Detect which cell encompasses the target text, then output its [x, y] center coordinate. 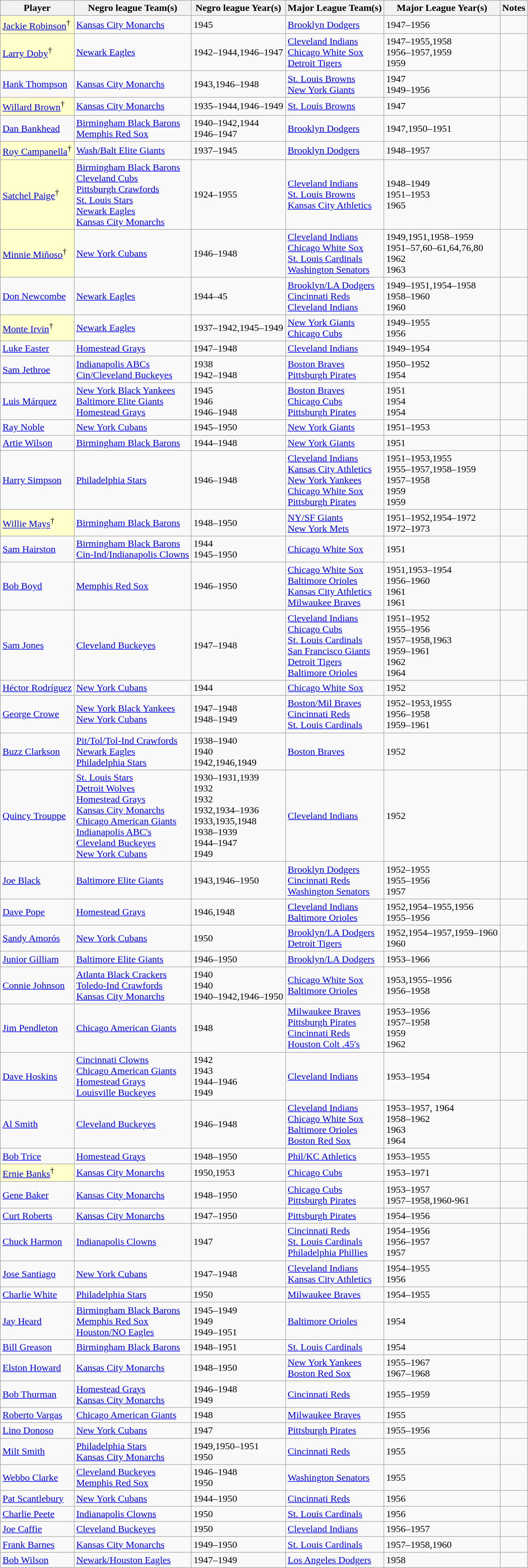
Boston/Mil BravesCincinnati RedsSt. Louis Cardinals [335, 714]
Gene Baker [37, 1195]
Notes [514, 8]
195119541954 [442, 401]
1947,1950–1951 [442, 128]
1951–1953 [442, 427]
1955–1959 [442, 1394]
Roberto Vargas [37, 1415]
1947–1955,19581956–1957,19591959 [442, 52]
1949,1951,1958–19591951–57,60–61,64,76,8019621963 [442, 254]
Satchel Paige† [37, 195]
Major League Team(s) [335, 8]
1946,1948 [238, 912]
1951–19521955–19561957–1958,19631959–196119621964 [442, 645]
Philadelphia StarsKansas City Monarchs [133, 1451]
1954–1955 [442, 1294]
1951–1952,1954–19721972–1973 [442, 523]
194019401940–1942,1946–1950 [238, 985]
Cincinnati RedsSt. Louis CardinalsPhiladelphia Phillies [335, 1242]
Los Angeles Dodgers [335, 1560]
Newark/Houston Eagles [133, 1560]
1949–1954 [442, 349]
New York Black YankeesNew York Cubans [133, 714]
1945 [238, 25]
1951,1953–19541956–196019611961 [442, 586]
1944–45 [238, 296]
Ray Noble [37, 427]
1954–19561956–19571957 [442, 1242]
George Crowe [37, 714]
1944–1950 [238, 1499]
1951–1953,19551955–1957,1958–19591957–195819591959 [442, 480]
19441945–1950 [238, 549]
Atlanta Black CrackersToledo-Ind CrawfordsKansas City Monarchs [133, 985]
Negro league Year(s) [238, 8]
1948–1951 [238, 1347]
1950,1953 [238, 1172]
Major League Year(s) [442, 8]
1955–1956 [442, 1431]
Bob Wilson [37, 1560]
Birmingham Black BaronsMemphis Red SoxHouston/NO Eagles [133, 1321]
Bob Trice [37, 1156]
Sandy Amorós [37, 938]
Negro league Team(s) [133, 8]
1958 [442, 1560]
1954–1956 [442, 1216]
Cleveland IndiansKansas City AthleticsNew York YankeesChicago White SoxPittsburgh Pirates [335, 480]
1955–19671967–1968 [442, 1368]
Ernie Banks† [37, 1172]
1953–1966 [442, 959]
1952,1954–1957,1959–19601960 [442, 938]
Homestead GraysKansas City Monarchs [133, 1394]
Willard Brown† [37, 106]
Cleveland BuckeyesMemphis Red Sox [133, 1478]
Chicago CubsPittsburgh Pirates [335, 1195]
Cleveland IndiansChicago White SoxSt. Louis CardinalsWashington Senators [335, 254]
1940–1942,19441946–1947 [238, 128]
Pat Scantlebury [37, 1499]
Indianapolis ABCsCin/Cleveland Buckeyes [133, 369]
Buzz Clarkson [37, 751]
Cincinnati ClownsChicago American GiantsHomestead GraysLouisville Buckeyes [133, 1076]
1937–1945 [238, 150]
Monte Irvin† [37, 328]
1952–1953,19551956–19581959–1961 [442, 714]
19381942–1948 [238, 369]
Chicago Cubs [335, 1172]
Bill Greason [37, 1347]
St. Louis StarsDetroit WolvesHomestead GraysKansas City MonarchsChicago American GiantsIndianapolis ABC'sCleveland BuckeyesNew York Cubans [133, 816]
1949–1951,1954–19581958–19601960 [442, 296]
Wash/Balt Elite Giants [133, 150]
Cleveland IndiansChicago CubsSt. Louis CardinalsSan Francisco GiantsDetroit TigersBaltimore Orioles [335, 645]
Quincy Trouppe [37, 816]
Birmingham Black BaronsCleveland CubsPittsburgh CrawfordsSt. Louis StarsNewark EaglesKansas City Monarchs [133, 195]
New York Black YankeesBaltimore Elite GiantsHomestead Grays [133, 401]
Don Newcombe [37, 296]
1943,1946–1948 [238, 84]
1943,1946–1950 [238, 880]
Sam Hairston [37, 549]
1930–1931,1939193219321932,1934–19361933,1935,19481938–19391944–19471949 [238, 816]
1954–19551956 [442, 1273]
Brooklyn/LA DodgersCincinnati RedsCleveland Indians [335, 296]
1938–194019401942,1946,1949 [238, 751]
Joe Black [37, 880]
Boston Braves [335, 751]
New York YankeesBoston Red Sox [335, 1368]
Boston BravesPittsburgh Pirates [335, 369]
Cleveland IndiansChicago White SoxDetroit Tigers [335, 52]
Brooklyn/LA Dodgers [335, 959]
Junior Gilliam [37, 959]
Cleveland IndiansSt. Louis BrownsKansas City Athletics [335, 195]
1957–1958,1960 [442, 1545]
Curt Roberts [37, 1216]
1946–19481950 [238, 1478]
Webbo Clarke [37, 1478]
1944 [238, 688]
Chicago White SoxBaltimore OriolesKansas City AthleticsMilwaukee Braves [335, 586]
1953,1955–19561956–1958 [442, 985]
Charlie White [37, 1294]
194219431944–19461949 [238, 1076]
1953–1954 [442, 1076]
Jim Pendleton [37, 1028]
194519461946–1948 [238, 401]
Lino Donoso [37, 1431]
Memphis Red Sox [133, 586]
Larry Doby† [37, 52]
Pit/Tol/Tol-Ind CrawfordsNewark EaglesPhiladelphia Stars [133, 751]
Cleveland IndiansKansas City Athletics [335, 1273]
1948–1957 [442, 150]
Boston BravesChicago CubsPittsburgh Pirates [335, 401]
Jackie Robinson† [37, 25]
Cleveland IndiansBaltimore Orioles [335, 912]
Elston Howard [37, 1368]
1944–1948 [238, 443]
Sam Jones [37, 645]
Luis Márquez [37, 401]
1947–1956 [442, 25]
1953–1971 [442, 1172]
1948–19491951–19531965 [442, 195]
Harry Simpson [37, 480]
1952–19551955–19561957 [442, 880]
Milt Smith [37, 1451]
1947–19481948–1949 [238, 714]
1952,1954–1955,19561955–1956 [442, 912]
Sam Jethroe [37, 369]
St. Louis Browns [335, 106]
Chicago White SoxBaltimore Orioles [335, 985]
19471949–1956 [442, 84]
Phil/KC Athletics [335, 1156]
1946–19481949 [238, 1394]
Dave Hoskins [37, 1076]
Connie Johnson [37, 985]
Jose Santiago [37, 1273]
NY/SF GiantsNew York Mets [335, 523]
Hank Thompson [37, 84]
Héctor Rodríguez [37, 688]
Player [37, 8]
1953–19561957–195819591962 [442, 1028]
Baltimore Orioles [335, 1321]
1947–1949 [238, 1560]
1953–19571957–1958,1960-961 [442, 1195]
Birmingham Black BaronsCin-Ind/Indianapolis Clowns [133, 549]
1942–1944,1946–1947 [238, 52]
Birmingham Black BaronsMemphis Red Sox [133, 128]
Joe Caffie [37, 1529]
Roy Campanella† [37, 150]
1953–1957, 19641958–196219631964 [442, 1124]
Bob Thurman [37, 1394]
Brooklyn DodgersCincinnati RedsWashington Senators [335, 880]
Milwaukee BravesPittsburgh PiratesCincinnati RedsHouston Colt .45's [335, 1028]
Dan Bankhead [37, 128]
St. Louis BrownsNew York Giants [335, 84]
New York GiantsChicago Cubs [335, 328]
1945–1950 [238, 427]
1947–1950 [238, 1216]
1950–19521954 [442, 369]
Charlie Peete [37, 1514]
Luke Easter [37, 349]
1949,1950–19511950 [238, 1451]
Al Smith [37, 1124]
Washington Senators [335, 1478]
1949–19551956 [442, 328]
Chuck Harmon [37, 1242]
1945–194919491949–1951 [238, 1321]
Brooklyn/LA DodgersDetroit Tigers [335, 938]
1953–1955 [442, 1156]
Minnie Miñoso† [37, 254]
Artie Wilson [37, 443]
Jay Heard [37, 1321]
Dave Pope [37, 912]
Cleveland IndiansChicago White SoxBaltimore OriolesBoston Red Sox [335, 1124]
1924–1955 [238, 195]
1956–1957 [442, 1529]
Frank Barnes [37, 1545]
Bob Boyd [37, 586]
1935–1944,1946–1949 [238, 106]
1937–1942,1945–1949 [238, 328]
Willie Mays† [37, 523]
1949–1950 [238, 1545]
